Return (X, Y) of the center of cell containing provided text 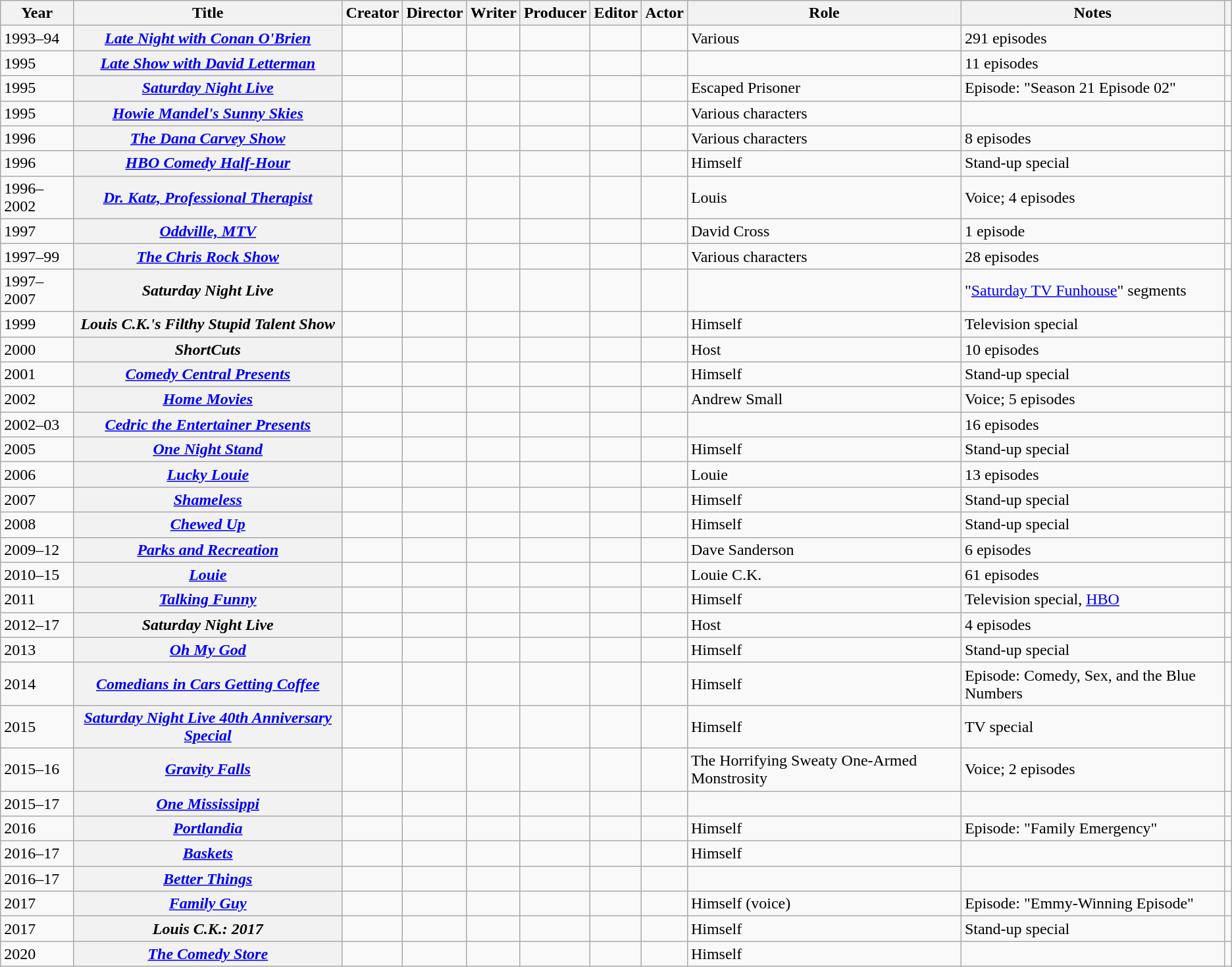
Late Show with David Letterman (208, 63)
Andrew Small (824, 400)
2008 (37, 525)
Episode: "Family Emergency" (1092, 829)
Writer (494, 13)
2000 (37, 350)
Louis C.K.'s Filthy Stupid Talent Show (208, 324)
2015 (37, 727)
Cedric the Entertainer Presents (208, 425)
28 episodes (1092, 256)
Baskets (208, 854)
Producer (555, 13)
The Horrifying Sweaty One-Armed Monstrosity (824, 769)
2014 (37, 683)
One Mississippi (208, 804)
1997–99 (37, 256)
Louie C.K. (824, 575)
Episode: Comedy, Sex, and the Blue Numbers (1092, 683)
6 episodes (1092, 550)
Oddville, MTV (208, 231)
Episode: "Season 21 Episode 02" (1092, 88)
4 episodes (1092, 625)
10 episodes (1092, 350)
Gravity Falls (208, 769)
Dave Sanderson (824, 550)
Creator (372, 13)
Family Guy (208, 904)
Role (824, 13)
2015–16 (37, 769)
The Comedy Store (208, 954)
Actor (665, 13)
2012–17 (37, 625)
1993–94 (37, 38)
1999 (37, 324)
ShortCuts (208, 350)
2002–03 (37, 425)
2006 (37, 475)
"Saturday TV Funhouse" segments (1092, 290)
Louis (824, 197)
16 episodes (1092, 425)
The Chris Rock Show (208, 256)
Escaped Prisoner (824, 88)
Shameless (208, 500)
Oh My God (208, 650)
Dr. Katz, Professional Therapist (208, 197)
Home Movies (208, 400)
1996–2002 (37, 197)
2020 (37, 954)
Title (208, 13)
Howie Mandel's Sunny Skies (208, 113)
Director (434, 13)
Portlandia (208, 829)
Parks and Recreation (208, 550)
2002 (37, 400)
2007 (37, 500)
Episode: "Emmy-Winning Episode" (1092, 904)
2015–17 (37, 804)
TV special (1092, 727)
1 episode (1092, 231)
Television special (1092, 324)
2013 (37, 650)
2011 (37, 600)
1997 (37, 231)
Various (824, 38)
Voice; 2 episodes (1092, 769)
11 episodes (1092, 63)
2005 (37, 450)
2016 (37, 829)
Comedy Central Presents (208, 375)
Notes (1092, 13)
291 episodes (1092, 38)
2009–12 (37, 550)
13 episodes (1092, 475)
One Night Stand (208, 450)
Himself (voice) (824, 904)
Voice; 4 episodes (1092, 197)
8 episodes (1092, 138)
HBO Comedy Half-Hour (208, 163)
2001 (37, 375)
Lucky Louie (208, 475)
2010–15 (37, 575)
Chewed Up (208, 525)
Talking Funny (208, 600)
Late Night with Conan O'Brien (208, 38)
61 episodes (1092, 575)
Voice; 5 episodes (1092, 400)
Better Things (208, 879)
Television special, HBO (1092, 600)
Comedians in Cars Getting Coffee (208, 683)
The Dana Carvey Show (208, 138)
Louis C.K.: 2017 (208, 929)
1997–2007 (37, 290)
Year (37, 13)
Editor (616, 13)
David Cross (824, 231)
Saturday Night Live 40th Anniversary Special (208, 727)
